Search for the cell housing the specified text and yield its (x, y) center coordinate. 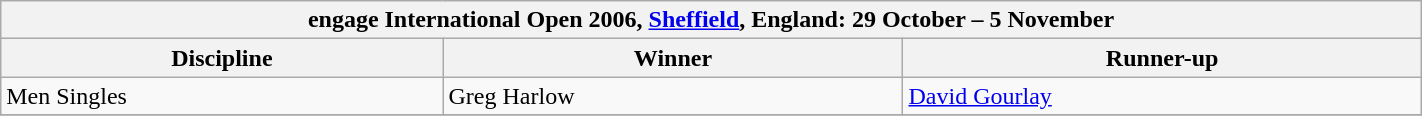
Runner-up (1162, 58)
Discipline (222, 58)
Men Singles (222, 96)
engage International Open 2006, Sheffield, England: 29 October – 5 November (711, 20)
Winner (673, 58)
David Gourlay (1162, 96)
Greg Harlow (673, 96)
